Search for the cell housing the specified text and yield its (X, Y) center coordinate. 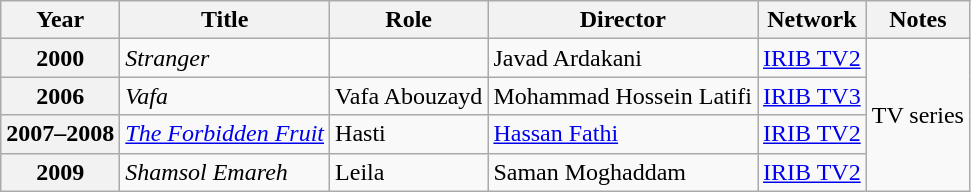
Leila (409, 172)
Shamsol Emareh (225, 172)
Director (623, 20)
Stranger (225, 58)
Role (409, 20)
Vafa (225, 96)
Notes (918, 20)
Title (225, 20)
Mohammad Hossein Latifi (623, 96)
2007–2008 (60, 134)
2006 (60, 96)
Hasti (409, 134)
Hassan Fathi (623, 134)
IRIB TV3 (812, 96)
Network (812, 20)
2009 (60, 172)
Year (60, 20)
Vafa Abouzayd (409, 96)
Javad Ardakani (623, 58)
Saman Moghaddam (623, 172)
TV series (918, 115)
The Forbidden Fruit (225, 134)
2000 (60, 58)
